Output the [X, Y] coordinate of the center of the cell containing the given text.  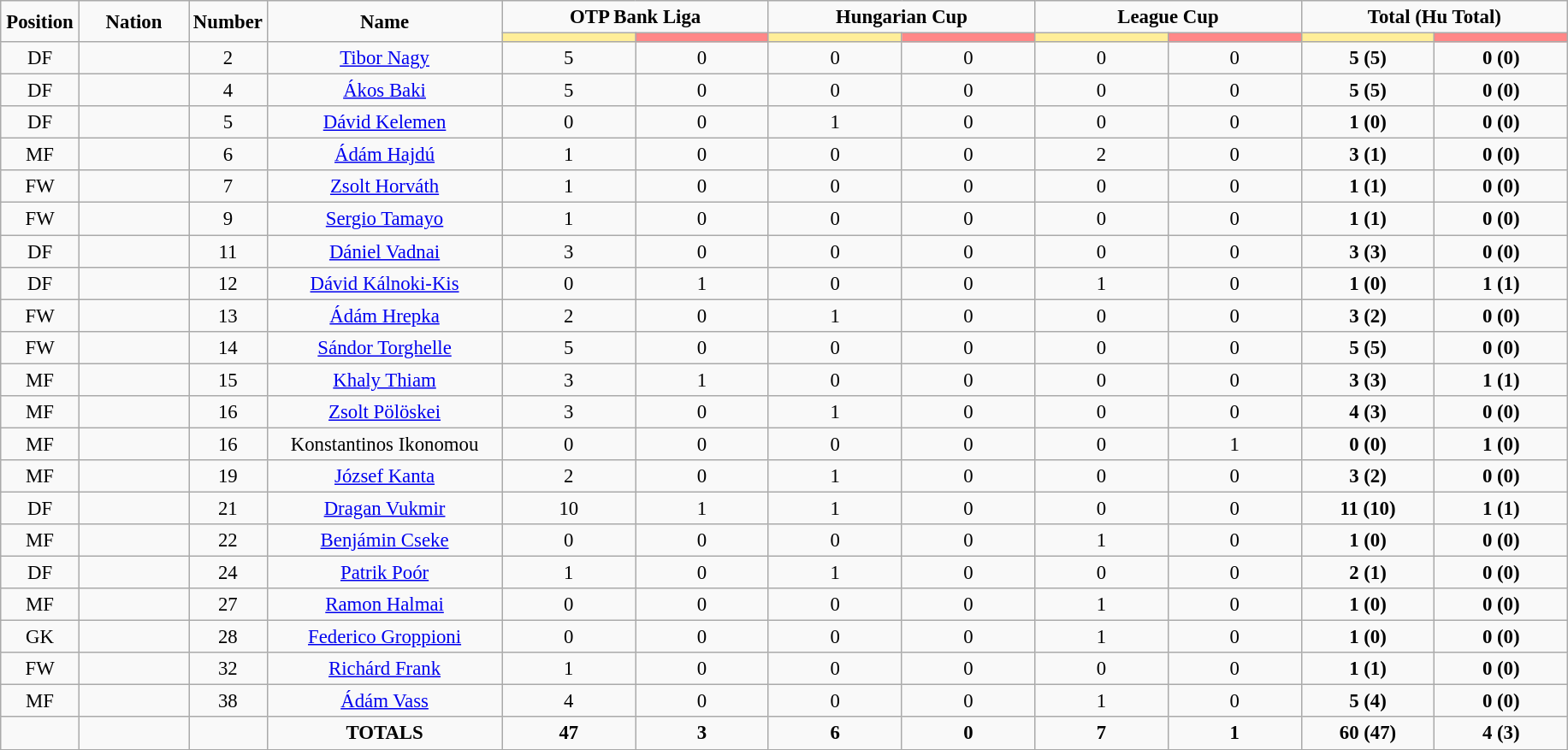
GK [40, 637]
Tibor Nagy [385, 58]
15 [228, 380]
13 [228, 316]
Konstantinos Ikonomou [385, 444]
22 [228, 540]
Dragan Vukmir [385, 508]
14 [228, 347]
Richárd Frank [385, 669]
47 [569, 734]
Nation [133, 21]
32 [228, 669]
Hungarian Cup [902, 17]
József Kanta [385, 476]
9 [228, 219]
Patrik Poór [385, 573]
Zsolt Pölöskei [385, 412]
5 (4) [1368, 701]
38 [228, 701]
2 (1) [1368, 573]
Name [385, 21]
Total (Hu Total) [1435, 17]
3 (1) [1368, 155]
11 (10) [1368, 508]
21 [228, 508]
24 [228, 573]
Position [40, 21]
27 [228, 605]
Sándor Torghelle [385, 347]
Number [228, 21]
10 [569, 508]
19 [228, 476]
Ákos Baki [385, 91]
11 [228, 251]
Ramon Halmai [385, 605]
League Cup [1169, 17]
Ádám Hrepka [385, 316]
OTP Bank Liga [635, 17]
Federico Groppioni [385, 637]
Sergio Tamayo [385, 219]
Ádám Vass [385, 701]
60 (47) [1368, 734]
Dániel Vadnai [385, 251]
Zsolt Horváth [385, 187]
Dávid Kelemen [385, 122]
12 [228, 283]
Benjámin Cseke [385, 540]
28 [228, 637]
TOTALS [385, 734]
Dávid Kálnoki-Kis [385, 283]
Ádám Hajdú [385, 155]
Khaly Thiam [385, 380]
